Scan for the cell matching the given text and deliver its (x, y) coordinate at center. 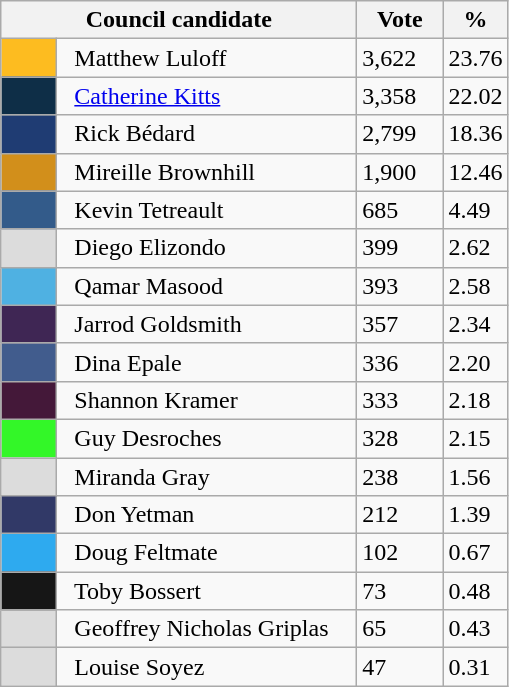
1.56 (476, 477)
Dina Epale (207, 362)
% (476, 20)
3,622 (400, 58)
Shannon Kramer (207, 400)
0.43 (476, 629)
2.20 (476, 362)
73 (400, 591)
2.18 (476, 400)
Vote (400, 20)
2.58 (476, 286)
Kevin Tetreault (207, 210)
Guy Desroches (207, 438)
Rick Bédard (207, 134)
Jarrod Goldsmith (207, 324)
23.76 (476, 58)
2.15 (476, 438)
22.02 (476, 96)
4.49 (476, 210)
212 (400, 515)
102 (400, 553)
Diego Elizondo (207, 248)
0.31 (476, 667)
Toby Bossert (207, 591)
Louise Soyez (207, 667)
Don Yetman (207, 515)
18.36 (476, 134)
399 (400, 248)
685 (400, 210)
Miranda Gray (207, 477)
0.48 (476, 591)
333 (400, 400)
1,900 (400, 172)
2.34 (476, 324)
393 (400, 286)
Matthew Luloff (207, 58)
3,358 (400, 96)
238 (400, 477)
Qamar Masood (207, 286)
12.46 (476, 172)
47 (400, 667)
0.67 (476, 553)
Council candidate (179, 20)
Doug Feltmate (207, 553)
336 (400, 362)
Mireille Brownhill (207, 172)
Geoffrey Nicholas Griplas (207, 629)
328 (400, 438)
357 (400, 324)
65 (400, 629)
2,799 (400, 134)
Catherine Kitts (207, 96)
1.39 (476, 515)
2.62 (476, 248)
